Locate the cell with the specified text and output its [x, y] center coordinate. 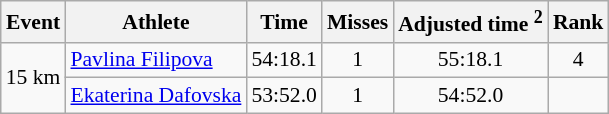
Pavlina Filipova [156, 60]
4 [578, 60]
Time [284, 22]
Athlete [156, 22]
53:52.0 [284, 96]
Misses [358, 22]
Rank [578, 22]
54:52.0 [470, 96]
54:18.1 [284, 60]
15 km [34, 78]
Adjusted time 2 [470, 22]
Event [34, 22]
55:18.1 [470, 60]
Ekaterina Dafovska [156, 96]
